Locate the cell with the specified text and output its [x, y] center coordinate. 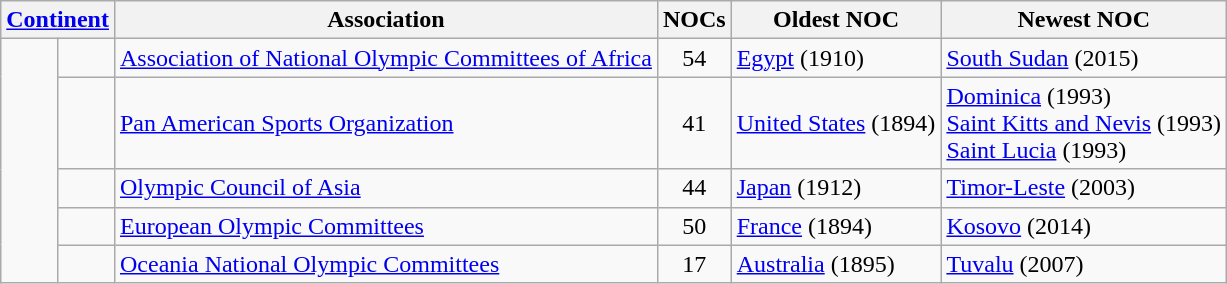
Oldest NOC [836, 20]
Dominica (1993) Saint Kitts and Nevis (1993) Saint Lucia (1993) [1084, 123]
NOCs [694, 20]
17 [694, 264]
44 [694, 188]
Olympic Council of Asia [386, 188]
Pan American Sports Organization [386, 123]
Japan (1912) [836, 188]
Oceania National Olympic Committees [386, 264]
41 [694, 123]
France (1894) [836, 226]
Timor-Leste (2003) [1084, 188]
South Sudan (2015) [1084, 58]
European Olympic Committees [386, 226]
54 [694, 58]
Tuvalu (2007) [1084, 264]
Association of National Olympic Committees of Africa [386, 58]
Australia (1895) [836, 264]
Kosovo (2014) [1084, 226]
Continent [58, 20]
50 [694, 226]
Newest NOC [1084, 20]
Association [386, 20]
Egypt (1910) [836, 58]
United States (1894) [836, 123]
